Return the (X, Y) coordinate for the center point of the cell that contains the specified text.  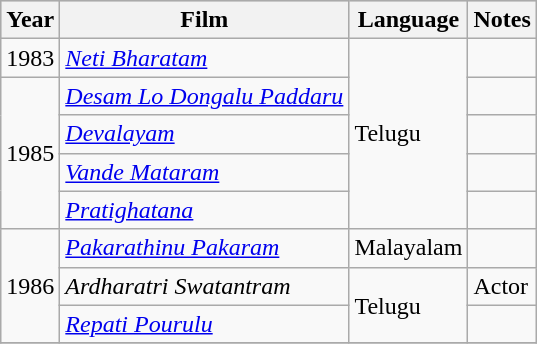
Neti Bharatam (204, 58)
Devalayam (204, 134)
Year (30, 20)
1985 (30, 153)
Language (408, 20)
Malayalam (408, 248)
Vande Mataram (204, 172)
Actor (502, 286)
Pakarathinu Pakaram (204, 248)
Repati Pourulu (204, 324)
1986 (30, 286)
Desam Lo Dongalu Paddaru (204, 96)
Pratighatana (204, 210)
Film (204, 20)
Ardharatri Swatantram (204, 286)
1983 (30, 58)
Notes (502, 20)
